Capture the cell that displays the provided text and extract its [X, Y] central coordinate. 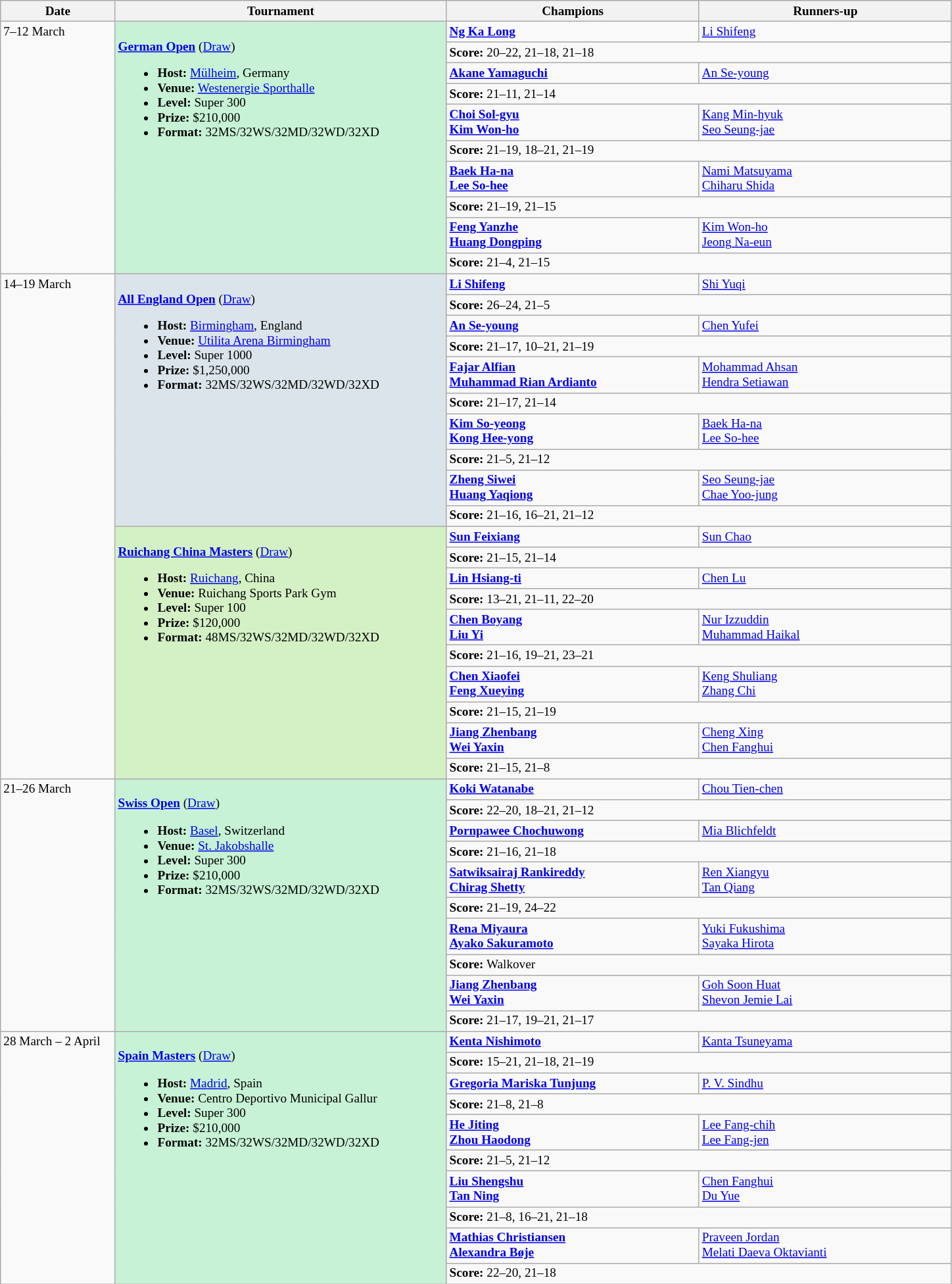
P. V. Sindhu [825, 1083]
Chen Yufei [825, 326]
Score: 15–21, 21–18, 21–19 [699, 1062]
Nami Matsuyama Chiharu Shida [825, 179]
Tournament [281, 11]
Mohammad Ahsan Hendra Setiawan [825, 375]
Nur Izzuddin Muhammad Haikal [825, 628]
Praveen Jordan Melati Daeva Oktavianti [825, 1245]
Chen Xiaofei Feng Xueying [573, 683]
Keng Shuliang Zhang Chi [825, 683]
Kanta Tsuneyama [825, 1042]
Kang Min-hyuk Seo Seung-jae [825, 122]
Score: 21–16, 16–21, 21–12 [699, 516]
Koki Watanabe [573, 789]
Chen Lu [825, 578]
Chen Fanghui Du Yue [825, 1189]
Score: 21–17, 19–21, 21–17 [699, 1021]
Kim Won-ho Jeong Na-eun [825, 235]
Lin Hsiang-ti [573, 578]
Score: 21–15, 21–14 [699, 558]
Score: 21–8, 21–8 [699, 1104]
Score: 13–21, 21–11, 22–20 [699, 599]
Score: 22–20, 18–21, 21–12 [699, 810]
Choi Sol-gyu Kim Won-ho [573, 122]
Goh Soon Huat Shevon Jemie Lai [825, 993]
Score: 21–19, 21–15 [699, 207]
Champions [573, 11]
Ng Ka Long [573, 32]
Zheng Siwei Huang Yaqiong [573, 487]
Rena Miyaura Ayako Sakuramoto [573, 936]
Ren Xiangyu Tan Qiang [825, 879]
Feng Yanzhe Huang Dongping [573, 235]
7–12 March [58, 147]
Score: 21–17, 21–14 [699, 403]
Mia Blichfeldt [825, 831]
Score: 21–16, 21–18 [699, 852]
Cheng Xing Chen Fanghui [825, 740]
Score: 21–8, 16–21, 21–18 [699, 1217]
Shi Yuqi [825, 284]
Score: 21–16, 19–21, 23–21 [699, 656]
Score: 21–17, 10–21, 21–19 [699, 347]
Score: 21–4, 21–15 [699, 263]
Score: 20–22, 21–18, 21–18 [699, 53]
Pornpawee Chochuwong [573, 831]
Kim So-yeong Kong Hee-yong [573, 431]
21–26 March [58, 905]
Sun Feixiang [573, 537]
Kenta Nishimoto [573, 1042]
Score: Walkover [699, 964]
Score: 21–11, 21–14 [699, 94]
Ruichang China Masters (Draw)Host: Ruichang, ChinaVenue: Ruichang Sports Park GymLevel: Super 100Prize: $120,000Format: 48MS/32WS/32MD/32WD/32XD [281, 653]
Swiss Open (Draw)Host: Basel, SwitzerlandVenue: St. JakobshalleLevel: Super 300Prize: $210,000Format: 32MS/32WS/32MD/32WD/32XD [281, 905]
He Jiting Zhou Haodong [573, 1132]
Spain Masters (Draw)Host: Madrid, SpainVenue: Centro Deportivo Municipal GallurLevel: Super 300Prize: $210,000Format: 32MS/32WS/32MD/32WD/32XD [281, 1158]
Sun Chao [825, 537]
Fajar Alfian Muhammad Rian Ardianto [573, 375]
German Open (Draw)Host: Mülheim, GermanyVenue: Westenergie SporthalleLevel: Super 300Prize: $210,000Format: 32MS/32WS/32MD/32WD/32XD [281, 147]
Runners-up [825, 11]
Chen Boyang Liu Yi [573, 628]
Date [58, 11]
Gregoria Mariska Tunjung [573, 1083]
Mathias Christiansen Alexandra Bøje [573, 1245]
Score: 21–15, 21–8 [699, 768]
Liu Shengshu Tan Ning [573, 1189]
Score: 22–20, 21–18 [699, 1273]
Satwiksairaj Rankireddy Chirag Shetty [573, 879]
Chou Tien-chen [825, 789]
14–19 March [58, 526]
Score: 21–19, 18–21, 21–19 [699, 151]
Akane Yamaguchi [573, 73]
Lee Fang-chih Lee Fang-jen [825, 1132]
Score: 26–24, 21–5 [699, 305]
All England Open (Draw)Host: Birmingham, EnglandVenue: Utilita Arena BirminghamLevel: Super 1000Prize: $1,250,000Format: 32MS/32WS/32MD/32WD/32XD [281, 400]
Seo Seung-jae Chae Yoo-jung [825, 487]
Score: 21–15, 21–19 [699, 712]
Yuki Fukushima Sayaka Hirota [825, 936]
28 March – 2 April [58, 1158]
Score: 21–19, 24–22 [699, 908]
